Locate the cell with the specified text and output its (X, Y) center coordinate. 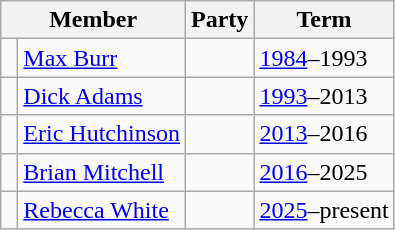
Member (94, 20)
2016–2025 (324, 172)
Party (220, 20)
Eric Hutchinson (102, 134)
Dick Adams (102, 96)
1984–1993 (324, 58)
2013–2016 (324, 134)
Term (324, 20)
1993–2013 (324, 96)
Rebecca White (102, 210)
Max Burr (102, 58)
2025–present (324, 210)
Brian Mitchell (102, 172)
